Output the [X, Y] coordinate of the center of the cell containing the given text.  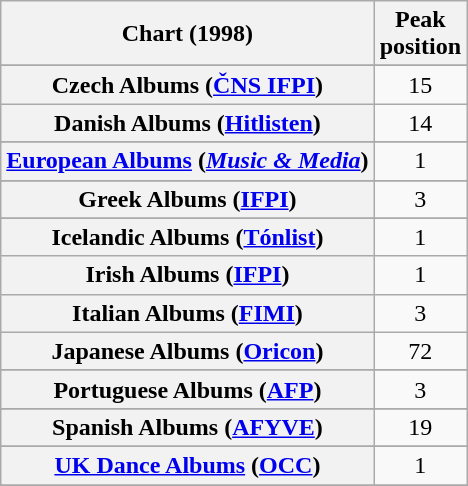
Japanese Albums (Oricon) [188, 351]
Greek Albums (IFPI) [188, 199]
Irish Albums (IFPI) [188, 275]
UK Dance Albums (OCC) [188, 465]
15 [420, 85]
14 [420, 123]
European Albums (Music & Media) [188, 161]
Spanish Albums (AFYVE) [188, 427]
Chart (1998) [188, 34]
19 [420, 427]
Peakposition [420, 34]
Danish Albums (Hitlisten) [188, 123]
Czech Albums (ČNS IFPI) [188, 85]
Portuguese Albums (AFP) [188, 389]
72 [420, 351]
Italian Albums (FIMI) [188, 313]
Icelandic Albums (Tónlist) [188, 237]
